Extract the [X, Y] coordinate from the center of the cell holding the provided text.  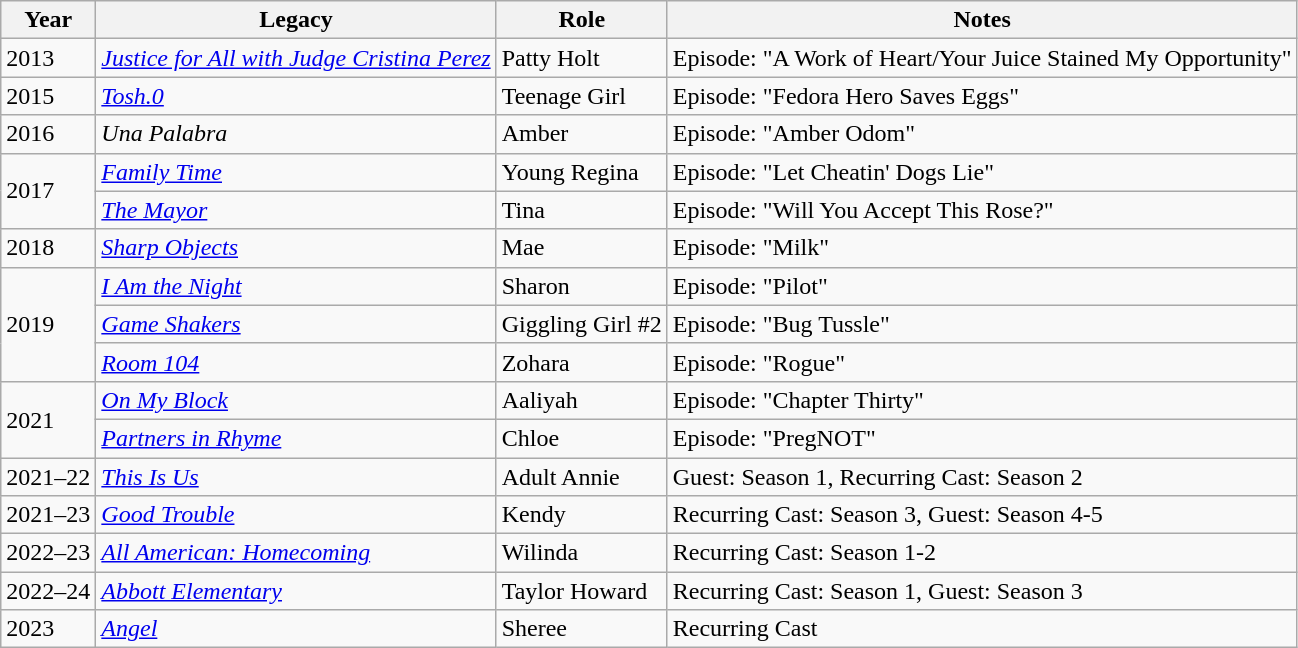
Giggling Girl #2 [582, 324]
Episode: "Bug Tussle" [982, 324]
Una Palabra [296, 134]
Taylor Howard [582, 591]
Adult Annie [582, 477]
Guest: Season 1, Recurring Cast: Season 2 [982, 477]
The Mayor [296, 210]
Legacy [296, 20]
Episode: "A Work of Heart/Your Juice Stained My Opportunity" [982, 58]
Notes [982, 20]
All American: Homecoming [296, 553]
Year [48, 20]
Episode: "Milk" [982, 248]
2017 [48, 191]
Good Trouble [296, 515]
Justice for All with Judge Cristina Perez [296, 58]
Mae [582, 248]
This Is Us [296, 477]
Role [582, 20]
Episode: "Will You Accept This Rose?" [982, 210]
Wilinda [582, 553]
Episode: "Rogue" [982, 362]
Recurring Cast: Season 1, Guest: Season 3 [982, 591]
I Am the Night [296, 286]
Zohara [582, 362]
Room 104 [296, 362]
Aaliyah [582, 400]
2018 [48, 248]
Chloe [582, 438]
Episode: "Let Cheatin' Dogs Lie" [982, 172]
Partners in Rhyme [296, 438]
Recurring Cast: Season 3, Guest: Season 4-5 [982, 515]
Sharon [582, 286]
2021 [48, 419]
Young Regina [582, 172]
On My Block [296, 400]
Amber [582, 134]
Episode: "Fedora Hero Saves Eggs" [982, 96]
Sharp Objects [296, 248]
2016 [48, 134]
Teenage Girl [582, 96]
2013 [48, 58]
Family Time [296, 172]
2021–23 [48, 515]
2022–24 [48, 591]
2015 [48, 96]
Episode: "PregNOT" [982, 438]
Tosh.0 [296, 96]
2021–22 [48, 477]
Recurring Cast: Season 1-2 [982, 553]
Angel [296, 629]
Sheree [582, 629]
2023 [48, 629]
Game Shakers [296, 324]
Episode: "Amber Odom" [982, 134]
2022–23 [48, 553]
Recurring Cast [982, 629]
Episode: "Pilot" [982, 286]
Tina [582, 210]
Episode: "Chapter Thirty" [982, 400]
Patty Holt [582, 58]
Kendy [582, 515]
2019 [48, 324]
Abbott Elementary [296, 591]
